Search for the cell housing the specified text and yield its [x, y] center coordinate. 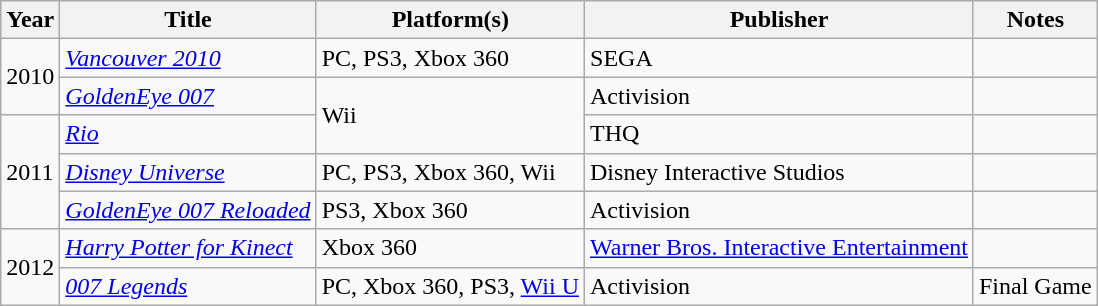
2011 [30, 172]
007 Legends [188, 286]
PS3, Xbox 360 [450, 210]
2012 [30, 267]
2010 [30, 77]
PC, PS3, Xbox 360 [450, 58]
Disney Interactive Studios [780, 172]
Title [188, 20]
Final Game [1035, 286]
Rio [188, 134]
GoldenEye 007 [188, 96]
GoldenEye 007 Reloaded [188, 210]
Platform(s) [450, 20]
Vancouver 2010 [188, 58]
PC, Xbox 360, PS3, Wii U [450, 286]
Disney Universe [188, 172]
THQ [780, 134]
Notes [1035, 20]
Wii [450, 115]
PC, PS3, Xbox 360, Wii [450, 172]
Harry Potter for Kinect [188, 248]
Publisher [780, 20]
Year [30, 20]
Xbox 360 [450, 248]
Warner Bros. Interactive Entertainment [780, 248]
SEGA [780, 58]
